Detect which cell encompasses the target text, then output its [x, y] center coordinate. 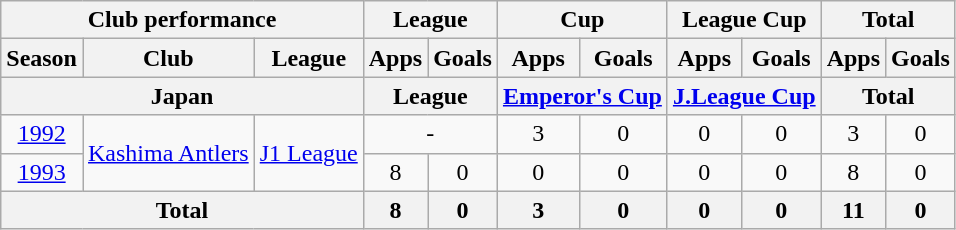
Season [42, 58]
1992 [42, 134]
Cup [582, 20]
Japan [182, 96]
Kashima Antlers [168, 153]
J1 League [308, 153]
Emperor's Cup [582, 96]
11 [853, 210]
Club performance [182, 20]
- [430, 134]
J.League Cup [744, 96]
League Cup [744, 20]
Club [168, 58]
1993 [42, 172]
